Output the (x, y) coordinate of the center of the cell containing the given text.  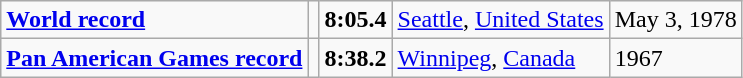
8:05.4 (356, 20)
1967 (676, 58)
8:38.2 (356, 58)
May 3, 1978 (676, 20)
World record (154, 20)
Pan American Games record (154, 58)
Seattle, United States (500, 20)
Winnipeg, Canada (500, 58)
